Provide the (X, Y) coordinate of the cell's center where the given text is located.  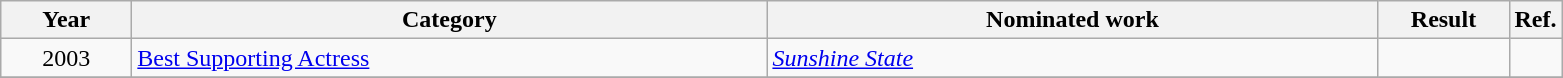
Sunshine State (1072, 58)
Nominated work (1072, 20)
Result (1444, 20)
Category (450, 20)
2003 (66, 58)
Year (66, 20)
Ref. (1536, 20)
Best Supporting Actress (450, 58)
